Capture the cell that displays the provided text and extract its [X, Y] central coordinate. 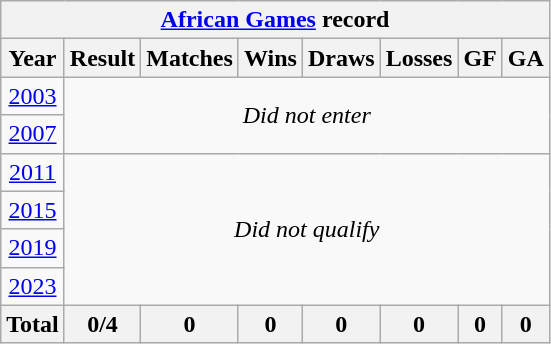
2019 [33, 248]
Losses [419, 58]
Wins [270, 58]
Did not enter [306, 115]
Draws [341, 58]
2003 [33, 96]
GF [480, 58]
Matches [190, 58]
Result [102, 58]
Total [33, 324]
2015 [33, 210]
2007 [33, 134]
2011 [33, 172]
2023 [33, 286]
Year [33, 58]
Did not qualify [306, 229]
GA [526, 58]
African Games record [276, 20]
0/4 [102, 324]
